Determine the (X, Y) coordinate at the center of the cell enclosing the given text.  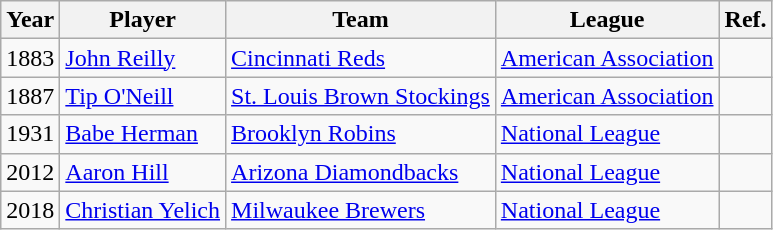
Team (361, 20)
2012 (30, 172)
John Reilly (143, 58)
1931 (30, 134)
Milwaukee Brewers (361, 210)
League (607, 20)
Tip O'Neill (143, 96)
Cincinnati Reds (361, 58)
Aaron Hill (143, 172)
Brooklyn Robins (361, 134)
Arizona Diamondbacks (361, 172)
1887 (30, 96)
St. Louis Brown Stockings (361, 96)
Player (143, 20)
1883 (30, 58)
2018 (30, 210)
Christian Yelich (143, 210)
Ref. (746, 20)
Babe Herman (143, 134)
Year (30, 20)
